Pinpoint the cell where the given text exists, returning its (X, Y) midpoint coordinate. 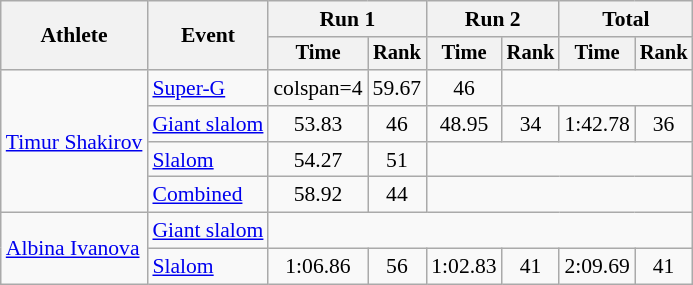
34 (531, 124)
36 (664, 124)
2:09.69 (596, 267)
Athlete (74, 36)
51 (398, 160)
Run 2 (492, 19)
Albina Ivanova (74, 248)
58.92 (318, 195)
Timur Shakirov (74, 141)
56 (398, 267)
44 (398, 195)
colspan=4 (318, 88)
1:06.86 (318, 267)
Super-G (208, 88)
59.67 (398, 88)
Run 1 (347, 19)
Event (208, 36)
1:02.83 (464, 267)
Combined (208, 195)
53.83 (318, 124)
48.95 (464, 124)
54.27 (318, 160)
Total (626, 19)
1:42.78 (596, 124)
